Search for the cell housing the specified text and yield its [X, Y] center coordinate. 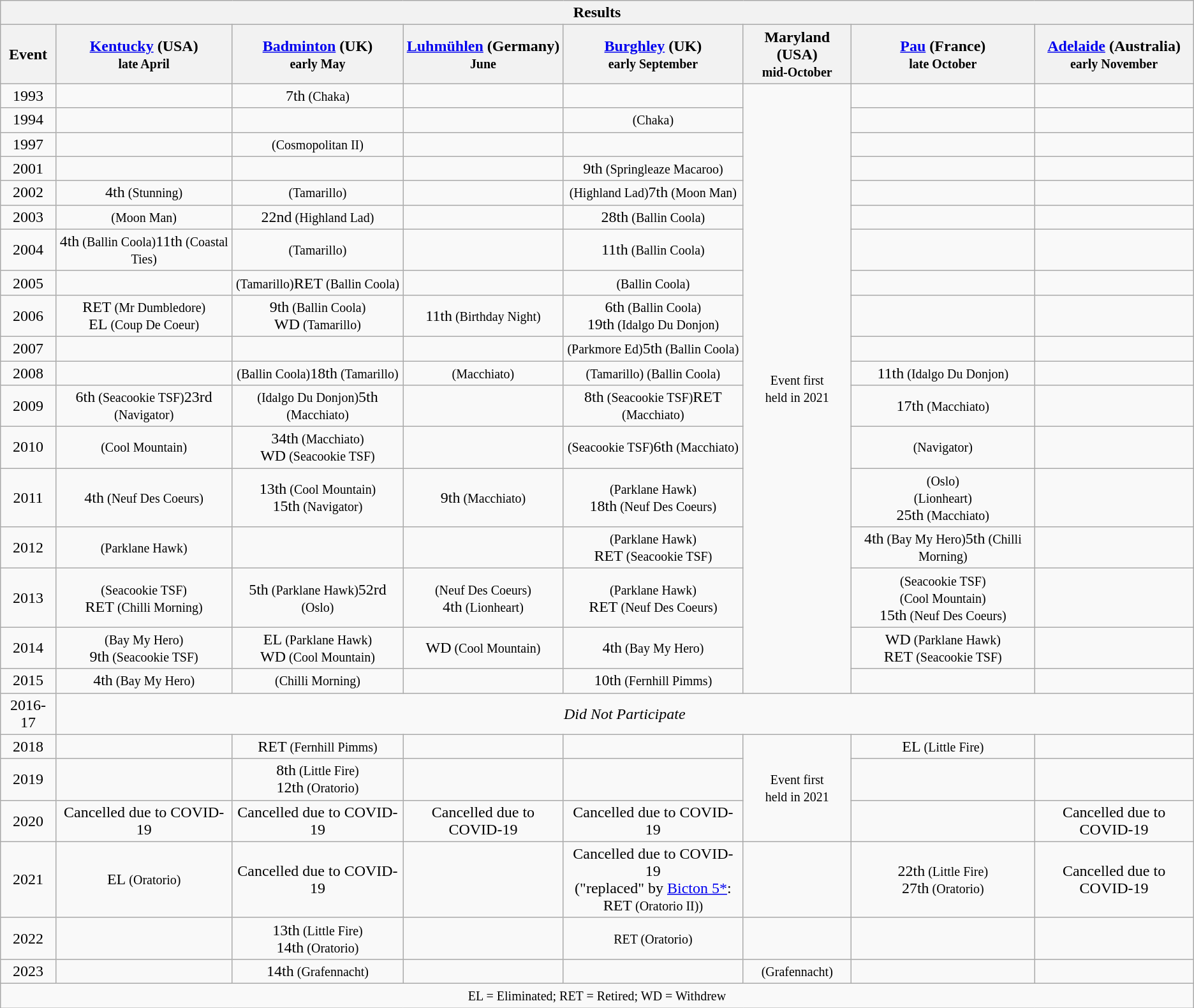
8th (Seacookie TSF)RET (Macchiato) [653, 406]
Event [28, 54]
6th (Seacookie TSF)23rd (Navigator) [144, 406]
2019 [28, 780]
Kentucky (USA)late April [144, 54]
2009 [28, 406]
2005 [28, 283]
11th (Idalgo Du Donjon) [943, 373]
2023 [28, 971]
(Seacookie TSF) (Cool Mountain)15th (Neuf Des Coeurs) [943, 598]
(Navigator) [943, 448]
2001 [28, 168]
2015 [28, 681]
14th (Grafennacht) [318, 971]
4th (Stunning) [144, 193]
Cancelled due to COVID-19("replaced" by Bicton 5*:RET (Oratorio II)) [653, 879]
13th (Cool Mountain)15th (Navigator) [318, 498]
(Neuf Des Coeurs)4th (Lionheart) [483, 598]
2008 [28, 373]
Did Not Participate [624, 713]
7th (Chaka) [318, 96]
(Highland Lad)7th (Moon Man) [653, 193]
2011 [28, 498]
2002 [28, 193]
2007 [28, 348]
2020 [28, 820]
1994 [28, 120]
10th (Fernhill Pimms) [653, 681]
4th (Neuf Des Coeurs) [144, 498]
Luhmühlen (Germany)June [483, 54]
17th (Macchiato) [943, 406]
(Tamarillo)RET (Ballin Coola) [318, 283]
8th (Little Fire)12th (Oratorio) [318, 780]
2006 [28, 315]
22nd (Highland Lad) [318, 217]
(Seacookie TSF)RET (Chilli Morning) [144, 598]
(Parkmore Ed)5th (Ballin Coola) [653, 348]
(Parklane Hawk)RET (Neuf Des Coeurs) [653, 598]
2021 [28, 879]
(Ballin Coola) [653, 283]
4th (Bay My Hero)5th (Chilli Morning) [943, 547]
9th (Ballin Coola)WD (Tamarillo) [318, 315]
RET (Fernhill Pimms) [318, 746]
2016-17 [28, 713]
RET (Oratorio) [653, 938]
EL (Oratorio) [144, 879]
2013 [28, 598]
Pau (France)late October [943, 54]
(Seacookie TSF)6th (Macchiato) [653, 448]
WD (Parklane Hawk)RET (Seacookie TSF) [943, 648]
RET (Mr Dumbledore)EL (Coup De Coeur) [144, 315]
(Bay My Hero)9th (Seacookie TSF) [144, 648]
6th (Ballin Coola)19th (Idalgo Du Donjon) [653, 315]
2012 [28, 547]
Adelaide (Australia)early November [1114, 54]
(Parklane Hawk) [144, 547]
1993 [28, 96]
5th (Parklane Hawk)52rd (Oslo) [318, 598]
(Chilli Morning) [318, 681]
28th (Ballin Coola) [653, 217]
(Grafennacht) [797, 971]
(Oslo) (Lionheart)25th (Macchiato) [943, 498]
EL (Parklane Hawk)WD (Cool Mountain) [318, 648]
13th (Little Fire)14th (Oratorio) [318, 938]
2004 [28, 250]
9th (Springleaze Macaroo) [653, 168]
Maryland (USA)mid-October [797, 54]
EL (Little Fire) [943, 746]
WD (Cool Mountain) [483, 648]
(Parklane Hawk)18th (Neuf Des Coeurs) [653, 498]
(Chaka) [653, 120]
9th (Macchiato) [483, 498]
Results [597, 13]
(Cosmopolitan II) [318, 144]
2018 [28, 746]
4th (Ballin Coola)11th (Coastal Ties) [144, 250]
11th (Birthday Night) [483, 315]
(Idalgo Du Donjon)5th (Macchiato) [318, 406]
Burghley (UK)early September [653, 54]
34th (Macchiato)WD (Seacookie TSF) [318, 448]
2010 [28, 448]
(Ballin Coola)18th (Tamarillo) [318, 373]
EL = Eliminated; RET = Retired; WD = Withdrew [597, 995]
Badminton (UK)early May [318, 54]
(Parklane Hawk)RET (Seacookie TSF) [653, 547]
22th (Little Fire)27th (Oratorio) [943, 879]
2014 [28, 648]
11th (Ballin Coola) [653, 250]
2003 [28, 217]
(Moon Man) [144, 217]
(Macchiato) [483, 373]
(Cool Mountain) [144, 448]
2022 [28, 938]
1997 [28, 144]
(Tamarillo) (Ballin Coola) [653, 373]
